From the cell containing the given text, extract its center point as [x, y] coordinate. 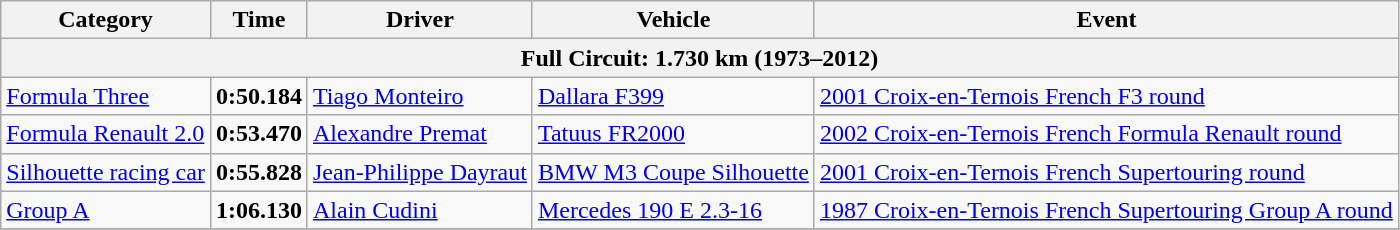
Full Circuit: 1.730 km (1973–2012) [700, 58]
Formula Three [106, 96]
Jean-Philippe Dayraut [420, 172]
Category [106, 20]
0:53.470 [258, 134]
Tatuus FR2000 [673, 134]
2002 Croix-en-Ternois French Formula Renault round [1106, 134]
Alexandre Premat [420, 134]
Alain Cudini [420, 210]
0:50.184 [258, 96]
Dallara F399 [673, 96]
1:06.130 [258, 210]
BMW M3 Coupe Silhouette [673, 172]
Silhouette racing car [106, 172]
Event [1106, 20]
Vehicle [673, 20]
2001 Croix-en-Ternois French F3 round [1106, 96]
Time [258, 20]
0:55.828 [258, 172]
2001 Croix-en-Ternois French Supertouring round [1106, 172]
Formula Renault 2.0 [106, 134]
Mercedes 190 E 2.3-16 [673, 210]
Driver [420, 20]
Group A [106, 210]
1987 Croix-en-Ternois French Supertouring Group A round [1106, 210]
Tiago Monteiro [420, 96]
